Capture the cell that displays the provided text and extract its [X, Y] central coordinate. 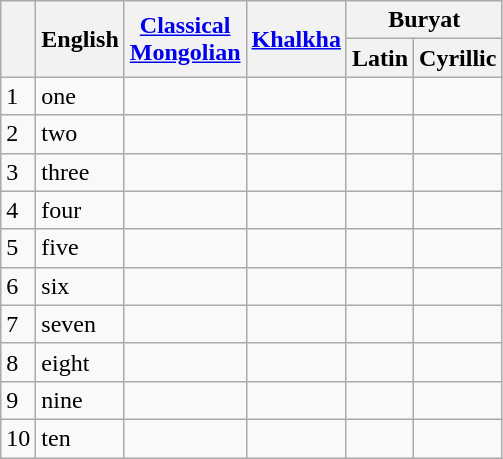
10 [18, 438]
Buryat [424, 20]
three [80, 172]
7 [18, 324]
nine [80, 400]
ten [80, 438]
Cyrillic [458, 58]
English [80, 39]
five [80, 248]
Khalkha [296, 39]
Classical Mongolian [185, 39]
seven [80, 324]
9 [18, 400]
four [80, 210]
eight [80, 362]
5 [18, 248]
4 [18, 210]
8 [18, 362]
one [80, 96]
3 [18, 172]
two [80, 134]
Latin [380, 58]
6 [18, 286]
1 [18, 96]
2 [18, 134]
six [80, 286]
